Search for the cell housing the specified text and yield its (X, Y) center coordinate. 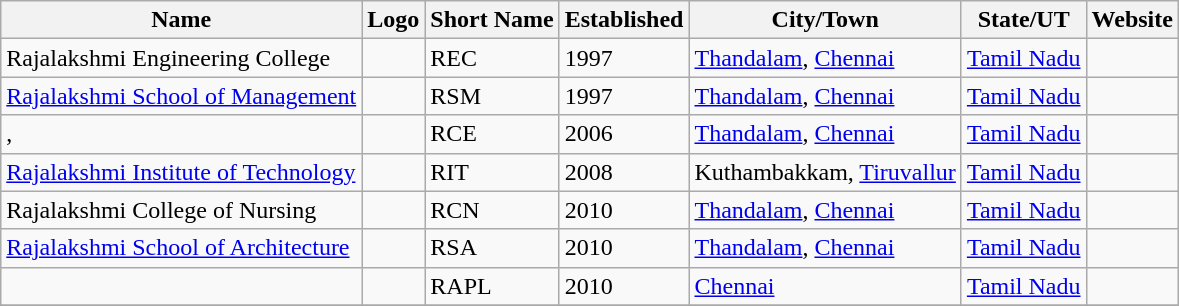
Logo (394, 20)
City/Town (825, 20)
Chennai (825, 286)
Name (182, 20)
Rajalakshmi College of Nursing (182, 210)
Rajalakshmi Institute of Technology (182, 172)
RSM (492, 96)
Rajalakshmi School of Architecture (182, 248)
REC (492, 58)
Short Name (492, 20)
Kuthambakkam, Tiruvallur (825, 172)
Website (1132, 20)
RSA (492, 248)
Rajalakshmi Engineering College (182, 58)
2008 (624, 172)
State/UT (1024, 20)
RAPL (492, 286)
Established (624, 20)
Rajalakshmi School of Management (182, 96)
RCN (492, 210)
2006 (624, 134)
, (182, 134)
RIT (492, 172)
RCE (492, 134)
